Find where the given text appears and provide that cell's center as (x, y) coordinate. 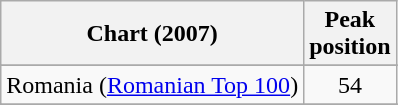
Peakposition (350, 34)
Romania (Romanian Top 100) (152, 85)
54 (350, 85)
Chart (2007) (152, 34)
